Pinpoint the cell where the given text exists, returning its (x, y) midpoint coordinate. 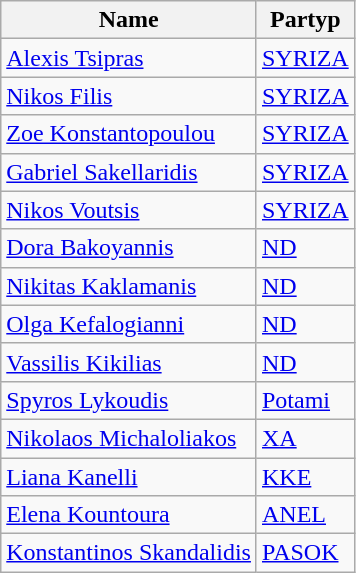
Partyp (305, 20)
Vassilis Kikilias (129, 362)
KKE (305, 477)
Nikos Filis (129, 96)
Nikolaos Michaloliakos (129, 438)
Elena Kountoura (129, 515)
Dora Bakoyannis (129, 248)
ANEL (305, 515)
Liana Kanelli (129, 477)
PASOK (305, 553)
Olga Kefalogianni (129, 324)
XA (305, 438)
Zoe Konstantopoulou (129, 134)
Nikitas Kaklamanis (129, 286)
Alexis Tsipras (129, 58)
Konstantinos Skandalidis (129, 553)
Nikos Voutsis (129, 210)
Name (129, 20)
Potami (305, 400)
Spyros Lykoudis (129, 400)
Gabriel Sakellaridis (129, 172)
